Pinpoint the cell where the given text exists, returning its [x, y] midpoint coordinate. 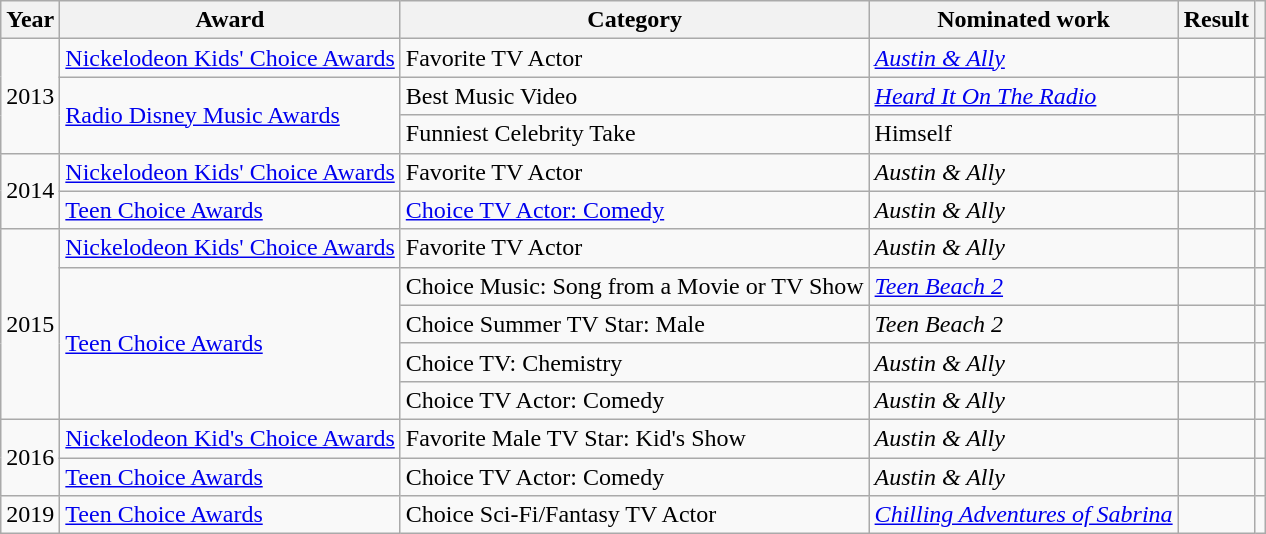
Chilling Adventures of Sabrina [1024, 515]
Category [634, 20]
Nickelodeon Kid's Choice Awards [230, 438]
Radio Disney Music Awards [230, 115]
2014 [30, 191]
Award [230, 20]
Funniest Celebrity Take [634, 134]
2016 [30, 457]
2019 [30, 515]
Choice Sci-Fi/Fantasy TV Actor [634, 515]
Year [30, 20]
Result [1216, 20]
Favorite Male TV Star: Kid's Show [634, 438]
Choice Music: Song from a Movie or TV Show [634, 286]
Nominated work [1024, 20]
2015 [30, 324]
Choice Summer TV Star: Male [634, 324]
2013 [30, 96]
Best Music Video [634, 96]
Himself [1024, 134]
Heard It On The Radio [1024, 96]
Choice TV: Chemistry [634, 362]
